Provide the (x, y) coordinate of the cell's center where the given text is located.  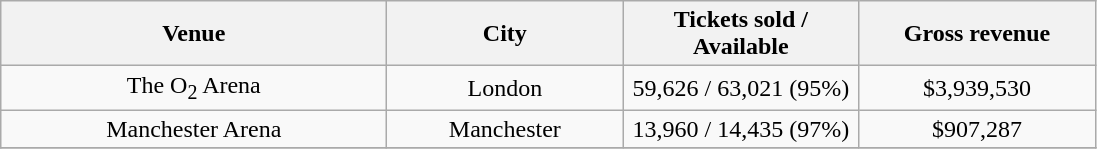
London (505, 88)
Gross revenue (977, 34)
Manchester Arena (194, 129)
The O2 Arena (194, 88)
$3,939,530 (977, 88)
59,626 / 63,021 (95%) (741, 88)
Venue (194, 34)
Manchester (505, 129)
13,960 / 14,435 (97%) (741, 129)
City (505, 34)
$907,287 (977, 129)
Tickets sold / Available (741, 34)
